Locate the cell with the specified text and output its [X, Y] center coordinate. 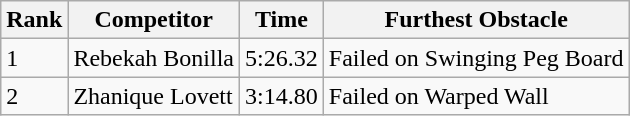
2 [34, 96]
3:14.80 [282, 96]
5:26.32 [282, 58]
Rebekah Bonilla [154, 58]
Competitor [154, 20]
Furthest Obstacle [476, 20]
Failed on Warped Wall [476, 96]
Time [282, 20]
Rank [34, 20]
Failed on Swinging Peg Board [476, 58]
1 [34, 58]
Zhanique Lovett [154, 96]
